Detect which cell encompasses the target text, then output its [X, Y] center coordinate. 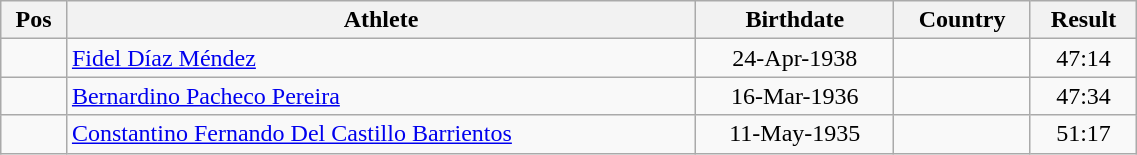
47:14 [1084, 58]
Pos [34, 20]
Birthdate [795, 20]
Country [962, 20]
47:34 [1084, 96]
Athlete [380, 20]
Result [1084, 20]
16-Mar-1936 [795, 96]
11-May-1935 [795, 134]
Bernardino Pacheco Pereira [380, 96]
Constantino Fernando Del Castillo Barrientos [380, 134]
51:17 [1084, 134]
24-Apr-1938 [795, 58]
Fidel Díaz Méndez [380, 58]
